From the cell containing the given text, extract its center point as (x, y) coordinate. 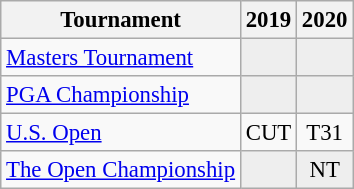
Masters Tournament (121, 58)
CUT (268, 133)
Tournament (121, 20)
The Open Championship (121, 170)
T31 (325, 133)
2020 (325, 20)
U.S. Open (121, 133)
2019 (268, 20)
NT (325, 170)
PGA Championship (121, 95)
